Pinpoint the cell where the given text exists, returning its [X, Y] midpoint coordinate. 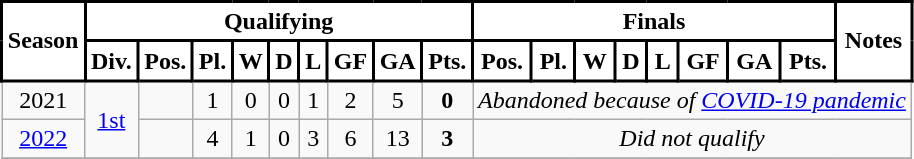
1st [112, 120]
2021 [44, 100]
Notes [874, 42]
Finals [654, 22]
13 [398, 138]
Did not qualify [692, 138]
Season [44, 42]
4 [213, 138]
2 [350, 100]
6 [350, 138]
2022 [44, 138]
Abandoned because of COVID-19 pandemic [692, 100]
5 [398, 100]
Div. [112, 61]
Qualifying [279, 22]
